For the text-containing cell, return its midpoint in [X, Y] coordinate format. 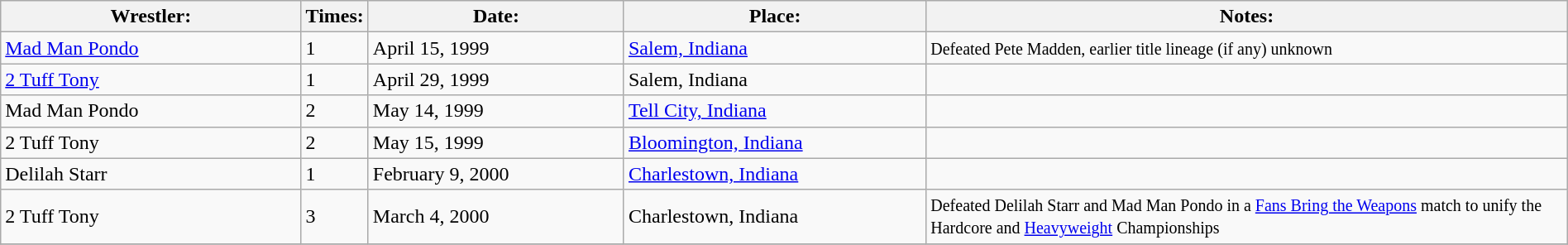
Wrestler: [151, 17]
Times: [334, 17]
Defeated Pete Madden, earlier title lineage (if any) unknown [1247, 48]
3 [334, 217]
Delilah Starr [151, 174]
April 15, 1999 [496, 48]
April 29, 1999 [496, 79]
Place: [774, 17]
Tell City, Indiana [774, 111]
Notes: [1247, 17]
May 14, 1999 [496, 111]
May 15, 1999 [496, 142]
February 9, 2000 [496, 174]
Defeated Delilah Starr and Mad Man Pondo in a Fans Bring the Weapons match to unify the Hardcore and Heavyweight Championships [1247, 217]
Date: [496, 17]
Bloomington, Indiana [774, 142]
March 4, 2000 [496, 217]
